Pinpoint the cell where the given text exists, returning its (x, y) midpoint coordinate. 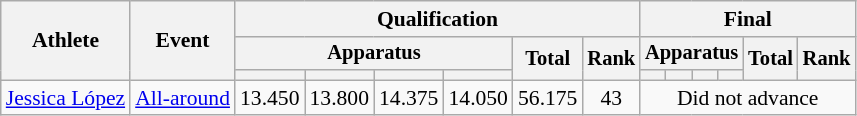
56.175 (548, 98)
13.800 (338, 98)
13.450 (270, 98)
14.050 (478, 98)
Qualification (438, 19)
14.375 (408, 98)
Final (748, 19)
All-around (182, 98)
Jessica López (66, 98)
Athlete (66, 40)
Event (182, 40)
Did not advance (748, 98)
43 (611, 98)
